Provide the (X, Y) coordinate of the cell's center where the given text is located.  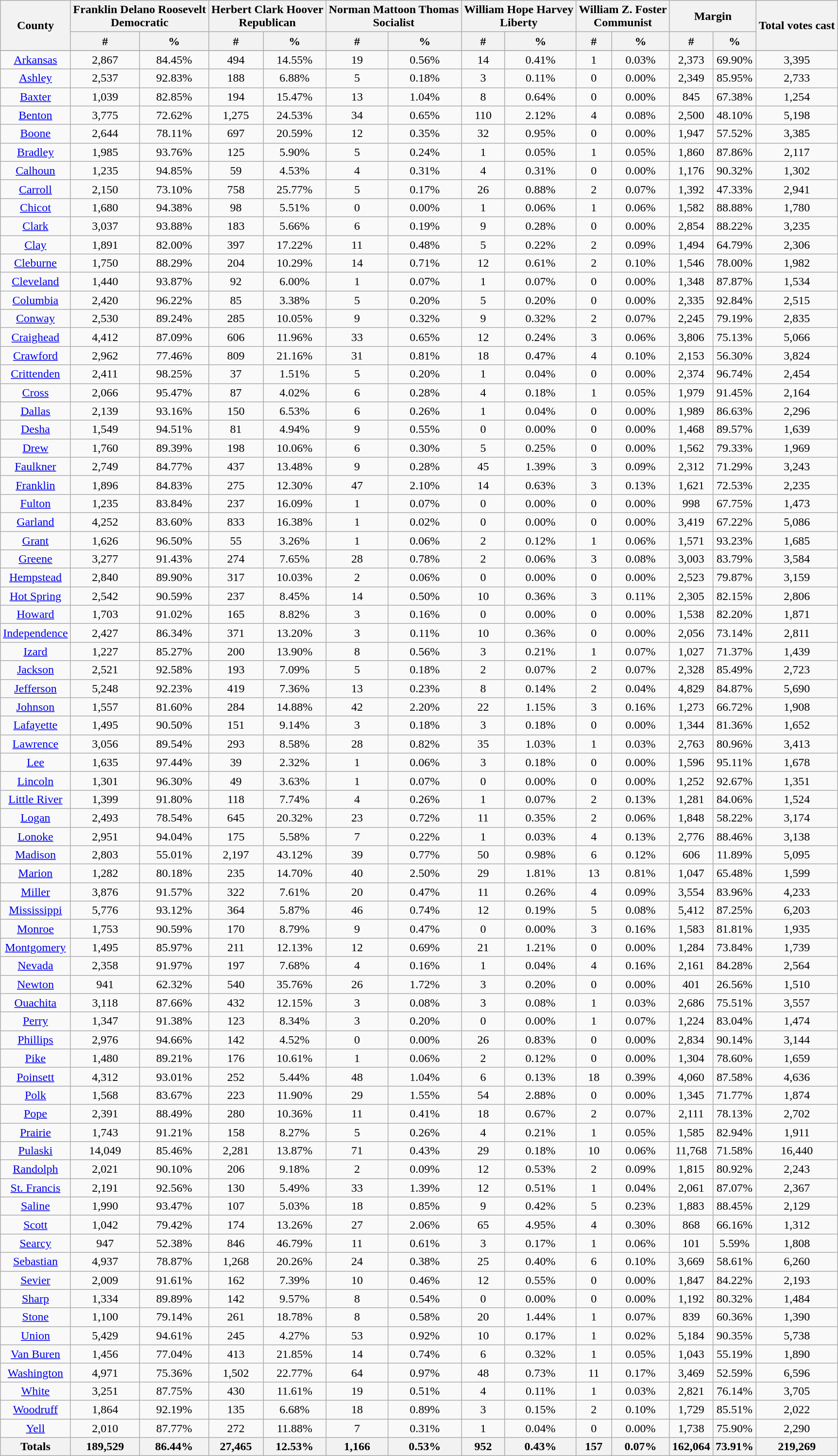
2,061 (691, 1188)
Saline (35, 1206)
45 (483, 466)
89.89% (174, 1299)
23 (357, 818)
1,890 (797, 1354)
540 (236, 984)
89.54% (174, 744)
1,549 (105, 429)
88.45% (735, 1206)
84.22% (735, 1280)
4,971 (105, 1372)
Phillips (35, 1040)
83.79% (735, 559)
7.09% (295, 670)
1,538 (691, 615)
219,269 (797, 1447)
10.05% (295, 319)
96.22% (174, 300)
1.15% (540, 707)
1,192 (691, 1299)
Prairie (35, 1132)
4,937 (105, 1262)
3,669 (691, 1262)
2,803 (105, 855)
2,164 (797, 393)
13.90% (295, 651)
Craighead (35, 337)
1,678 (797, 762)
2,021 (105, 1169)
0.63% (540, 485)
125 (236, 152)
5,095 (797, 855)
0.69% (425, 947)
3,251 (105, 1391)
5.58% (295, 836)
2,111 (691, 1113)
91.97% (174, 966)
1,743 (105, 1132)
83.67% (174, 1095)
7.36% (295, 688)
1.51% (295, 374)
2,702 (797, 1113)
285 (236, 319)
2,373 (691, 60)
1,871 (797, 615)
Washington (35, 1372)
2,427 (105, 633)
3,557 (797, 1003)
0.78% (425, 559)
85.95% (735, 78)
89.21% (174, 1058)
2,161 (691, 966)
13.26% (295, 1225)
7.65% (295, 559)
0.88% (540, 189)
1,345 (691, 1095)
Randolph (35, 1169)
235 (236, 874)
13.87% (295, 1151)
188 (236, 78)
1,659 (797, 1058)
Crawford (35, 356)
Union (35, 1336)
3,413 (797, 744)
2.10% (425, 485)
County (35, 25)
1,979 (691, 393)
2,358 (105, 966)
Carroll (35, 189)
47.33% (735, 189)
William Hope HarveyLiberty (519, 17)
3,144 (797, 1040)
2,749 (105, 466)
1,534 (797, 282)
81.81% (735, 929)
2,686 (691, 1003)
31 (357, 356)
87.09% (174, 337)
2.88% (540, 1095)
80.96% (735, 744)
5.59% (735, 1243)
87.75% (174, 1391)
91.38% (174, 1021)
14.70% (295, 874)
14,049 (105, 1151)
52.38% (174, 1243)
809 (236, 356)
Lee (35, 762)
11.61% (295, 1391)
92.83% (174, 78)
86.44% (174, 1447)
107 (236, 1206)
93.16% (174, 411)
65 (483, 1225)
2,191 (105, 1188)
87.86% (735, 152)
Mississippi (35, 910)
Herbert Clark HooverRepublican (267, 17)
2,335 (691, 300)
3,584 (797, 559)
Margin (713, 17)
2,763 (691, 744)
2,776 (691, 836)
1,568 (105, 1095)
0.40% (540, 1262)
211 (236, 947)
84.83% (174, 485)
Boone (35, 134)
1,494 (691, 244)
2,010 (105, 1428)
5,066 (797, 337)
87.77% (174, 1428)
2.32% (295, 762)
130 (236, 1188)
2,296 (797, 411)
5.87% (295, 910)
St. Francis (35, 1188)
1.03% (540, 744)
5,738 (797, 1336)
75.13% (735, 337)
37 (236, 374)
1,808 (797, 1243)
4.95% (540, 1225)
3,419 (691, 522)
645 (236, 818)
758 (236, 189)
1,390 (797, 1317)
4.53% (295, 171)
6,596 (797, 1372)
58.22% (735, 818)
Lafayette (35, 725)
952 (483, 1447)
21.85% (295, 1354)
59 (236, 171)
13.20% (295, 633)
3,876 (105, 892)
76.14% (735, 1391)
1,729 (691, 1409)
43.12% (295, 855)
1,874 (797, 1095)
1,254 (797, 97)
2,367 (797, 1188)
2,281 (236, 1151)
494 (236, 60)
0.46% (425, 1280)
1,990 (105, 1206)
3.26% (295, 541)
90.35% (735, 1336)
2,245 (691, 319)
1,268 (236, 1262)
0.89% (425, 1409)
83.84% (174, 503)
1,652 (797, 725)
2,391 (105, 1113)
2,976 (105, 1040)
0.38% (425, 1262)
40 (357, 874)
94.04% (174, 836)
1,392 (691, 189)
941 (105, 984)
Nevada (35, 966)
54 (483, 1095)
88.46% (735, 836)
0.67% (540, 1113)
92.58% (174, 670)
93.87% (174, 282)
157 (594, 1447)
35.76% (295, 984)
84.77% (174, 466)
7.39% (295, 1280)
2,312 (691, 466)
2,117 (797, 152)
0.83% (540, 1040)
47 (357, 485)
2,537 (105, 78)
1,039 (105, 97)
5.44% (295, 1077)
8.27% (295, 1132)
96.50% (174, 541)
2,056 (691, 633)
3,138 (797, 836)
5.66% (295, 226)
6.00% (295, 282)
Johnson (35, 707)
96.30% (174, 781)
1,351 (797, 781)
2,349 (691, 78)
1,456 (105, 1354)
261 (236, 1317)
1,685 (797, 541)
Desha (35, 429)
98 (236, 207)
2,022 (797, 1409)
1,639 (797, 429)
Sevier (35, 1280)
95.47% (174, 393)
1,282 (105, 874)
Clay (35, 244)
65.48% (735, 874)
2,806 (797, 596)
4.94% (295, 429)
2,951 (105, 836)
88.29% (174, 263)
16.09% (295, 503)
64.79% (735, 244)
Benton (35, 115)
75.36% (174, 1372)
6.53% (295, 411)
1,502 (236, 1372)
Ouachita (35, 1003)
4.02% (295, 393)
1,571 (691, 541)
868 (691, 1225)
4,412 (105, 337)
Fulton (35, 503)
401 (691, 984)
77.46% (174, 356)
Perry (35, 1021)
1.81% (540, 874)
Independence (35, 633)
1,947 (691, 134)
947 (105, 1243)
2,941 (797, 189)
3,056 (105, 744)
1.72% (425, 984)
3,554 (691, 892)
Cleveland (35, 282)
2,811 (797, 633)
24 (357, 1262)
46 (357, 910)
49 (236, 781)
Chicot (35, 207)
81 (236, 429)
5,429 (105, 1336)
91.02% (174, 615)
89.90% (174, 578)
1,302 (797, 171)
71.37% (735, 651)
371 (236, 633)
67.38% (735, 97)
48.10% (735, 115)
71.29% (735, 466)
82.94% (735, 1132)
2,564 (797, 966)
78.00% (735, 263)
1,585 (691, 1132)
1,739 (797, 947)
3,824 (797, 356)
10.36% (295, 1113)
1,334 (105, 1299)
81.60% (174, 707)
0.82% (425, 744)
1,301 (105, 781)
2,374 (691, 374)
2,644 (105, 134)
3,775 (105, 115)
87.87% (735, 282)
85.49% (735, 670)
3,806 (691, 337)
3,395 (797, 60)
3.63% (295, 781)
12.15% (295, 1003)
4,252 (105, 522)
272 (236, 1428)
Franklin (35, 485)
9.18% (295, 1169)
1,582 (691, 207)
55 (236, 541)
5,412 (691, 910)
5.51% (295, 207)
27 (357, 1225)
3,003 (691, 559)
3,277 (105, 559)
1,562 (691, 448)
94.66% (174, 1040)
1,027 (691, 651)
6.88% (295, 78)
998 (691, 503)
1,176 (691, 171)
94.61% (174, 1336)
27,465 (236, 1447)
2.06% (425, 1225)
83.04% (735, 1021)
189,529 (105, 1447)
1,224 (691, 1021)
1,043 (691, 1354)
73.10% (174, 189)
5,690 (797, 688)
16.38% (295, 522)
1,344 (691, 725)
1,908 (797, 707)
92.84% (735, 300)
88.88% (735, 207)
11.88% (295, 1428)
90.14% (735, 1040)
79.87% (735, 578)
2,542 (105, 596)
364 (236, 910)
1,911 (797, 1132)
14.55% (295, 60)
2.50% (425, 874)
14.88% (295, 707)
0.98% (540, 855)
75.51% (735, 1003)
66.72% (735, 707)
3,159 (797, 578)
71.58% (735, 1151)
85 (236, 300)
Crittenden (35, 374)
83.96% (735, 892)
2.20% (425, 707)
12.53% (295, 1447)
170 (236, 929)
2,150 (105, 189)
1,439 (797, 651)
75.90% (735, 1428)
8.34% (295, 1021)
2,835 (797, 319)
Pulaski (35, 1151)
Dallas (35, 411)
0.15% (540, 1409)
Newton (35, 984)
118 (236, 799)
2,723 (797, 670)
91.21% (174, 1132)
0.50% (425, 596)
839 (691, 1317)
2,821 (691, 1391)
Hot Spring (35, 596)
204 (236, 263)
165 (236, 615)
833 (236, 522)
25 (483, 1262)
Norman Mattoon ThomasSocialist (393, 17)
Conway (35, 319)
2,009 (105, 1280)
135 (236, 1409)
24.53% (295, 115)
15.47% (295, 97)
Monroe (35, 929)
46.79% (295, 1243)
92 (236, 282)
158 (236, 1132)
252 (236, 1077)
1,583 (691, 929)
78.54% (174, 818)
22.77% (295, 1372)
4.27% (295, 1336)
93.23% (735, 541)
2,411 (105, 374)
162 (236, 1280)
5,776 (105, 910)
0.85% (425, 1206)
1,273 (691, 707)
2,454 (797, 374)
150 (236, 411)
1,864 (105, 1409)
397 (236, 244)
79.14% (174, 1317)
7.68% (295, 966)
87.58% (735, 1077)
10.06% (295, 448)
78.11% (174, 134)
Montgomery (35, 947)
1,738 (691, 1428)
91.57% (174, 892)
William Z. FosterCommunist (623, 17)
0.73% (540, 1372)
2,129 (797, 1206)
85.27% (174, 651)
79.33% (735, 448)
2,523 (691, 578)
Total votes cast (797, 25)
206 (236, 1169)
175 (236, 836)
87.25% (735, 910)
32 (483, 134)
1,284 (691, 947)
Calhoun (35, 171)
62.32% (174, 984)
1,985 (105, 152)
25.77% (295, 189)
Yell (35, 1428)
697 (236, 134)
21 (483, 947)
Columbia (35, 300)
1,480 (105, 1058)
91.43% (174, 559)
2,962 (105, 356)
1,042 (105, 1225)
0.14% (540, 688)
5,086 (797, 522)
90.10% (174, 1169)
1,524 (797, 799)
1,227 (105, 651)
22 (483, 707)
8.45% (295, 596)
Madison (35, 855)
1,510 (797, 984)
55.01% (174, 855)
10.61% (295, 1058)
275 (236, 485)
20.26% (295, 1262)
1.55% (425, 1095)
198 (236, 448)
64 (357, 1372)
845 (691, 97)
4,233 (797, 892)
1,484 (797, 1299)
20.59% (295, 134)
846 (236, 1243)
93.47% (174, 1206)
89.57% (735, 429)
2,854 (691, 226)
Franklin Delano RooseveltDemocratic (139, 17)
110 (483, 115)
80.18% (174, 874)
9.57% (295, 1299)
Cross (35, 393)
Lonoke (35, 836)
9.14% (295, 725)
2,867 (105, 60)
1,348 (691, 282)
Grant (35, 541)
1,347 (105, 1021)
317 (236, 578)
Hempstead (35, 578)
11.96% (295, 337)
2,840 (105, 578)
81.36% (735, 725)
Arkansas (35, 60)
6,260 (797, 1262)
Jackson (35, 670)
4,829 (691, 688)
245 (236, 1336)
0.48% (425, 244)
Drew (35, 448)
Totals (35, 1447)
293 (236, 744)
1,891 (105, 244)
430 (236, 1391)
174 (236, 1225)
Van Buren (35, 1354)
5,248 (105, 688)
66.16% (735, 1225)
78.13% (735, 1113)
79.19% (735, 319)
1,847 (691, 1280)
2,834 (691, 1040)
2,328 (691, 670)
Garland (35, 522)
1,989 (691, 411)
97.44% (174, 762)
67.22% (735, 522)
1,969 (797, 448)
Bradley (35, 152)
95.11% (735, 762)
1,621 (691, 485)
1,635 (105, 762)
87 (236, 393)
2,493 (105, 818)
83.60% (174, 522)
2,235 (797, 485)
1,982 (797, 263)
84.87% (735, 688)
Sebastian (35, 1262)
Poinsett (35, 1077)
0.71% (425, 263)
Polk (35, 1095)
1,703 (105, 615)
Ashley (35, 78)
3,235 (797, 226)
1,275 (236, 115)
91.61% (174, 1280)
1,546 (691, 263)
6,203 (797, 910)
1,473 (797, 503)
2,530 (105, 319)
3,385 (797, 134)
73.84% (735, 947)
Miller (35, 892)
60.36% (735, 1317)
16,440 (797, 1151)
2,197 (236, 855)
2,733 (797, 78)
176 (236, 1058)
88.49% (174, 1113)
0.72% (425, 818)
20.32% (295, 818)
2,066 (105, 393)
79.42% (174, 1225)
3,469 (691, 1372)
1,399 (105, 799)
87.66% (174, 1003)
Marion (35, 874)
Cleburne (35, 263)
123 (236, 1021)
1,860 (691, 152)
3.38% (295, 300)
55.19% (735, 1354)
21.16% (295, 356)
84.06% (735, 799)
1,474 (797, 1021)
1,750 (105, 263)
4,060 (691, 1077)
1,281 (691, 799)
84.45% (174, 60)
34 (357, 115)
7.61% (295, 892)
194 (236, 97)
72.53% (735, 485)
13.48% (295, 466)
80.92% (735, 1169)
0.42% (540, 1206)
84.28% (735, 966)
1,680 (105, 207)
77.04% (174, 1354)
2,153 (691, 356)
280 (236, 1113)
0.25% (540, 448)
1,252 (691, 781)
1,626 (105, 541)
5,184 (691, 1336)
94.38% (174, 207)
82.00% (174, 244)
92.19% (174, 1409)
193 (236, 670)
3,705 (797, 1391)
1,848 (691, 818)
93.01% (174, 1077)
8.79% (295, 929)
Pope (35, 1113)
2,243 (797, 1169)
2,290 (797, 1428)
274 (236, 559)
35 (483, 744)
10.29% (295, 263)
91.45% (735, 393)
1,100 (105, 1317)
2,500 (691, 115)
2,139 (105, 411)
12.30% (295, 485)
2,420 (105, 300)
17.22% (295, 244)
5.90% (295, 152)
Woodruff (35, 1409)
0.64% (540, 97)
56.30% (735, 356)
96.74% (735, 374)
58.61% (735, 1262)
69.90% (735, 60)
11.89% (735, 855)
2,305 (691, 596)
1,596 (691, 762)
92.23% (174, 688)
4.52% (295, 1040)
71.77% (735, 1095)
94.51% (174, 429)
5,198 (797, 115)
Lawrence (35, 744)
0.77% (425, 855)
Logan (35, 818)
80.32% (735, 1299)
93.76% (174, 152)
89.24% (174, 319)
12.13% (295, 947)
Jefferson (35, 688)
73.14% (735, 633)
0.54% (425, 1299)
89.39% (174, 448)
1,935 (797, 929)
Sharp (35, 1299)
3,118 (105, 1003)
52.59% (735, 1372)
Clark (35, 226)
0.39% (641, 1077)
White (35, 1391)
Little River (35, 799)
78.87% (174, 1262)
85.51% (735, 1409)
1,780 (797, 207)
Searcy (35, 1243)
1.21% (540, 947)
72.62% (174, 115)
1,815 (691, 1169)
2,515 (797, 300)
183 (236, 226)
Howard (35, 615)
7.74% (295, 799)
8.58% (295, 744)
92.56% (174, 1188)
93.12% (174, 910)
5.49% (295, 1188)
Baxter (35, 97)
85.97% (174, 947)
11,768 (691, 1151)
1,760 (105, 448)
86.63% (735, 411)
18.78% (295, 1317)
92.67% (735, 781)
73.91% (735, 1447)
Scott (35, 1225)
1,753 (105, 929)
197 (236, 966)
67.75% (735, 503)
432 (236, 1003)
Lincoln (35, 781)
82.85% (174, 97)
200 (236, 651)
86.34% (174, 633)
1,468 (691, 429)
3,174 (797, 818)
2,193 (797, 1280)
0.92% (425, 1336)
93.88% (174, 226)
1,557 (105, 707)
2,521 (105, 670)
5.03% (295, 1206)
4,636 (797, 1077)
Stone (35, 1317)
88.22% (735, 226)
Pike (35, 1058)
0.95% (540, 134)
1,312 (797, 1225)
4,312 (105, 1077)
162,064 (691, 1447)
101 (691, 1243)
53 (357, 1336)
71 (357, 1151)
Greene (35, 559)
10.03% (295, 578)
1,883 (691, 1206)
82.20% (735, 615)
419 (236, 688)
413 (236, 1354)
284 (236, 707)
98.25% (174, 374)
87.07% (735, 1188)
1,440 (105, 282)
2,306 (797, 244)
437 (236, 466)
57.52% (735, 134)
42 (357, 707)
3,037 (105, 226)
85.46% (174, 1151)
8.82% (295, 615)
1,304 (691, 1058)
90.50% (174, 725)
Izard (35, 651)
78.60% (735, 1058)
50 (483, 855)
1,599 (797, 874)
11.90% (295, 1095)
322 (236, 892)
3,243 (797, 466)
6.68% (295, 1409)
0.58% (425, 1317)
1,896 (105, 485)
2.12% (540, 115)
223 (236, 1095)
1.44% (540, 1317)
Faulkner (35, 466)
1,047 (691, 874)
94.85% (174, 171)
90.32% (735, 171)
91.80% (174, 799)
151 (236, 725)
26.56% (735, 984)
82.15% (735, 596)
1,166 (357, 1447)
0.97% (425, 1372)
